Scan for the cell matching the given text and deliver its (x, y) coordinate at center. 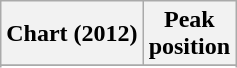
Peakposition (189, 34)
Chart (2012) (72, 34)
